Output the (X, Y) coordinate of the center of the cell containing the given text.  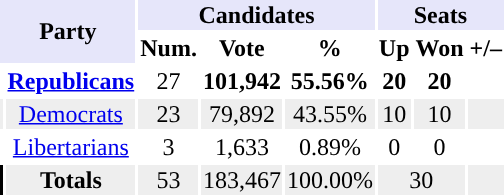
53 (169, 180)
Seats (440, 15)
Num. (169, 48)
+/– (486, 48)
% (330, 48)
Democrats (71, 114)
0.89% (330, 147)
79,892 (242, 114)
Libertarians (71, 147)
23 (169, 114)
43.55% (330, 114)
Vote (242, 48)
30 (421, 180)
27 (169, 81)
Won (440, 48)
Candidates (257, 15)
100.00% (330, 180)
183,467 (242, 180)
Totals (71, 180)
55.56% (330, 81)
101,942 (242, 81)
Up (394, 48)
1,633 (242, 147)
Party (68, 32)
3 (169, 147)
Republicans (71, 81)
